Pinpoint the cell where the given text exists, returning its [X, Y] midpoint coordinate. 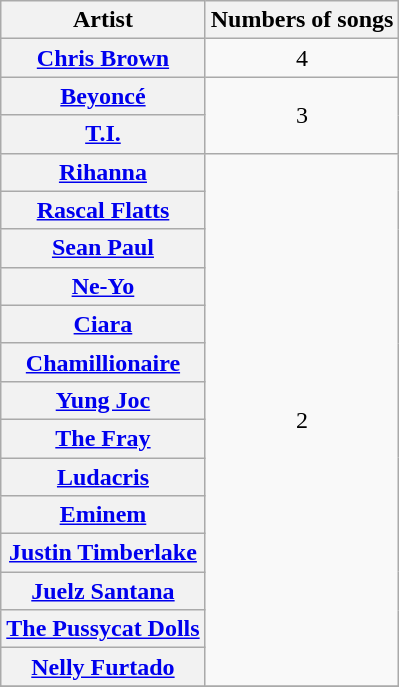
Chamillionaire [103, 362]
Chris Brown [103, 58]
The Fray [103, 438]
Beyoncé [103, 96]
Ne-Yo [103, 286]
Justin Timberlake [103, 553]
Ciara [103, 324]
The Pussycat Dolls [103, 629]
4 [302, 58]
Numbers of songs [302, 20]
Eminem [103, 515]
T.I. [103, 134]
2 [302, 420]
Ludacris [103, 477]
Yung Joc [103, 400]
Rihanna [103, 172]
Artist [103, 20]
Juelz Santana [103, 591]
3 [302, 115]
Rascal Flatts [103, 210]
Nelly Furtado [103, 667]
Sean Paul [103, 248]
